Extract the [x, y] coordinate from the center of the cell holding the provided text.  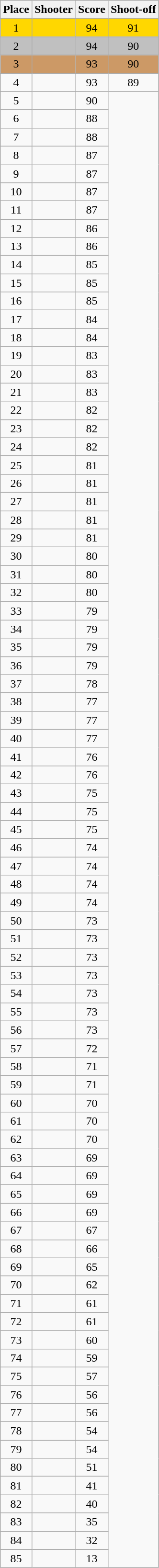
19 [16, 356]
7 [16, 137]
38 [16, 702]
47 [16, 866]
48 [16, 884]
68 [16, 1249]
30 [16, 556]
17 [16, 319]
45 [16, 830]
25 [16, 465]
23 [16, 429]
5 [16, 101]
31 [16, 575]
Shoot-off [133, 10]
52 [16, 957]
Shooter [54, 10]
18 [16, 338]
20 [16, 374]
2 [16, 46]
16 [16, 301]
89 [133, 82]
10 [16, 192]
21 [16, 392]
91 [133, 28]
26 [16, 483]
43 [16, 793]
8 [16, 155]
33 [16, 611]
63 [16, 1158]
28 [16, 519]
36 [16, 666]
14 [16, 265]
15 [16, 283]
12 [16, 228]
27 [16, 501]
42 [16, 775]
37 [16, 684]
44 [16, 812]
29 [16, 538]
Place [16, 10]
58 [16, 1066]
55 [16, 1012]
22 [16, 410]
49 [16, 902]
1 [16, 28]
39 [16, 720]
3 [16, 64]
Score [92, 10]
11 [16, 210]
9 [16, 173]
4 [16, 82]
34 [16, 629]
24 [16, 447]
53 [16, 975]
6 [16, 119]
46 [16, 848]
50 [16, 921]
64 [16, 1176]
